Return the [X, Y] coordinate for the center point of the cell that contains the specified text.  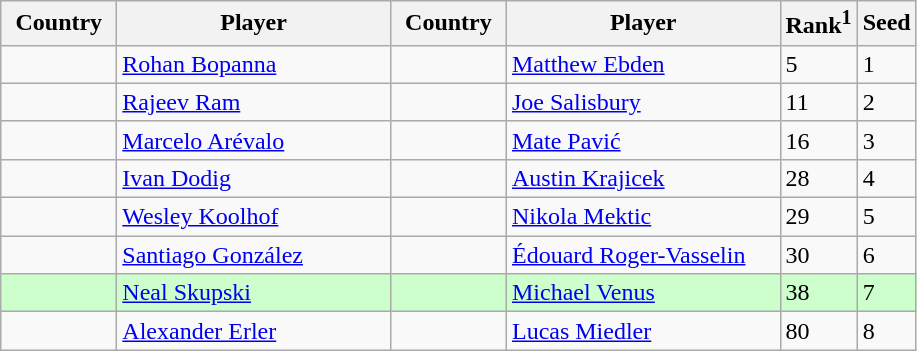
29 [818, 217]
2 [886, 102]
38 [818, 293]
Matthew Ebden [643, 64]
6 [886, 255]
28 [818, 178]
Rohan Bopanna [254, 64]
Ivan Dodig [254, 178]
Wesley Koolhof [254, 217]
30 [818, 255]
3 [886, 140]
Neal Skupski [254, 293]
Alexander Erler [254, 331]
Mate Pavić [643, 140]
1 [886, 64]
Rank1 [818, 24]
7 [886, 293]
Nikola Mektic [643, 217]
Austin Krajicek [643, 178]
Seed [886, 24]
Rajeev Ram [254, 102]
11 [818, 102]
Édouard Roger-Vasselin [643, 255]
16 [818, 140]
Joe Salisbury [643, 102]
80 [818, 331]
Lucas Miedler [643, 331]
4 [886, 178]
Marcelo Arévalo [254, 140]
Santiago González [254, 255]
8 [886, 331]
Michael Venus [643, 293]
